Return the [X, Y] coordinate for the center point of the cell that contains the specified text.  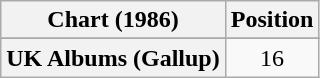
16 [272, 58]
Position [272, 20]
UK Albums (Gallup) [113, 58]
Chart (1986) [113, 20]
